Detect which cell encompasses the target text, then output its [X, Y] center coordinate. 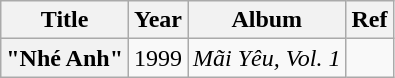
1999 [158, 58]
"Nhé Anh" [65, 58]
Title [65, 20]
Mãi Yêu, Vol. 1 [267, 58]
Album [267, 20]
Ref [370, 20]
Year [158, 20]
